Capture the cell that displays the provided text and extract its [X, Y] central coordinate. 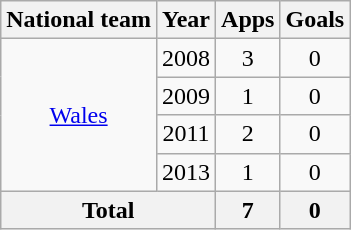
Wales [79, 115]
2013 [186, 172]
3 [248, 58]
Goals [315, 20]
2011 [186, 134]
2 [248, 134]
2008 [186, 58]
Apps [248, 20]
Year [186, 20]
Total [108, 210]
National team [79, 20]
2009 [186, 96]
7 [248, 210]
